Determine the (x, y) coordinate at the center of the cell enclosing the given text.  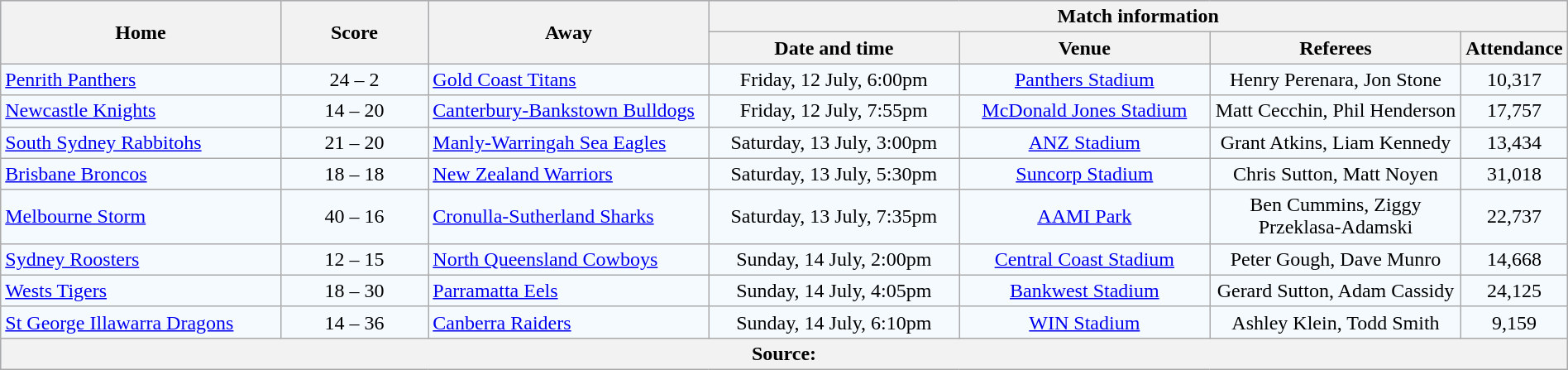
McDonald Jones Stadium (1085, 111)
Bankwest Stadium (1085, 291)
AAMI Park (1085, 217)
Wests Tigers (141, 291)
14 – 20 (354, 111)
17,757 (1514, 111)
Cronulla-Sutherland Sharks (569, 217)
Peter Gough, Dave Munro (1336, 259)
10,317 (1514, 79)
Central Coast Stadium (1085, 259)
ANZ Stadium (1085, 142)
Parramatta Eels (569, 291)
Away (569, 32)
Ben Cummins, Ziggy Przeklasa-Adamski (1336, 217)
22,737 (1514, 217)
Venue (1085, 48)
Melbourne Storm (141, 217)
31,018 (1514, 174)
Friday, 12 July, 6:00pm (834, 79)
Date and time (834, 48)
13,434 (1514, 142)
Home (141, 32)
Sunday, 14 July, 2:00pm (834, 259)
14,668 (1514, 259)
24 – 2 (354, 79)
New Zealand Warriors (569, 174)
Matt Cecchin, Phil Henderson (1336, 111)
21 – 20 (354, 142)
Grant Atkins, Liam Kennedy (1336, 142)
Ashley Klein, Todd Smith (1336, 322)
North Queensland Cowboys (569, 259)
Saturday, 13 July, 3:00pm (834, 142)
40 – 16 (354, 217)
24,125 (1514, 291)
Sunday, 14 July, 6:10pm (834, 322)
18 – 18 (354, 174)
Gold Coast Titans (569, 79)
WIN Stadium (1085, 322)
South Sydney Rabbitohs (141, 142)
Saturday, 13 July, 7:35pm (834, 217)
Manly-Warringah Sea Eagles (569, 142)
Chris Sutton, Matt Noyen (1336, 174)
Friday, 12 July, 7:55pm (834, 111)
Brisbane Broncos (141, 174)
St George Illawarra Dragons (141, 322)
Canberra Raiders (569, 322)
18 – 30 (354, 291)
Attendance (1514, 48)
Suncorp Stadium (1085, 174)
Gerard Sutton, Adam Cassidy (1336, 291)
9,159 (1514, 322)
14 – 36 (354, 322)
Panthers Stadium (1085, 79)
12 – 15 (354, 259)
Newcastle Knights (141, 111)
Match information (1138, 17)
Score (354, 32)
Saturday, 13 July, 5:30pm (834, 174)
Penrith Panthers (141, 79)
Referees (1336, 48)
Canterbury-Bankstown Bulldogs (569, 111)
Sydney Roosters (141, 259)
Henry Perenara, Jon Stone (1336, 79)
Source: (784, 353)
Sunday, 14 July, 4:05pm (834, 291)
